From the cell containing the given text, extract its center point as (x, y) coordinate. 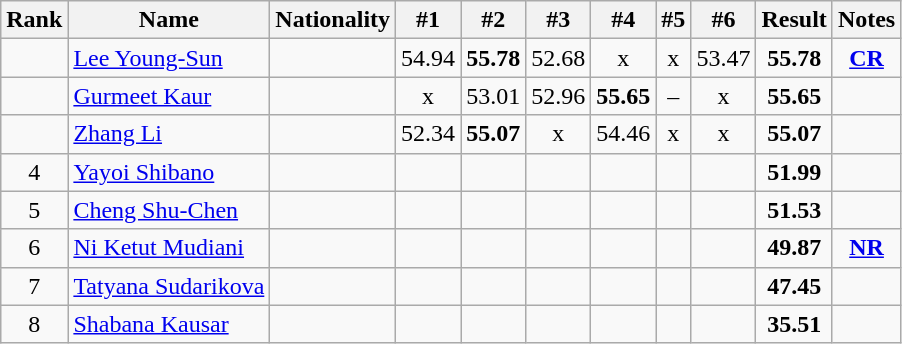
51.99 (794, 172)
#6 (724, 20)
NR (866, 248)
53.47 (724, 58)
35.51 (794, 324)
52.34 (428, 134)
51.53 (794, 210)
47.45 (794, 286)
54.94 (428, 58)
#1 (428, 20)
Tatyana Sudarikova (169, 286)
Result (794, 20)
Notes (866, 20)
– (674, 96)
Zhang Li (169, 134)
Nationality (333, 20)
52.68 (558, 58)
Gurmeet Kaur (169, 96)
#4 (624, 20)
54.46 (624, 134)
52.96 (558, 96)
7 (34, 286)
49.87 (794, 248)
Name (169, 20)
Ni Ketut Mudiani (169, 248)
CR (866, 58)
#5 (674, 20)
#2 (494, 20)
Lee Young-Sun (169, 58)
6 (34, 248)
53.01 (494, 96)
4 (34, 172)
Shabana Kausar (169, 324)
5 (34, 210)
Cheng Shu-Chen (169, 210)
Yayoi Shibano (169, 172)
Rank (34, 20)
8 (34, 324)
#3 (558, 20)
